Provide the (x, y) coordinate of the cell's center where the given text is located.  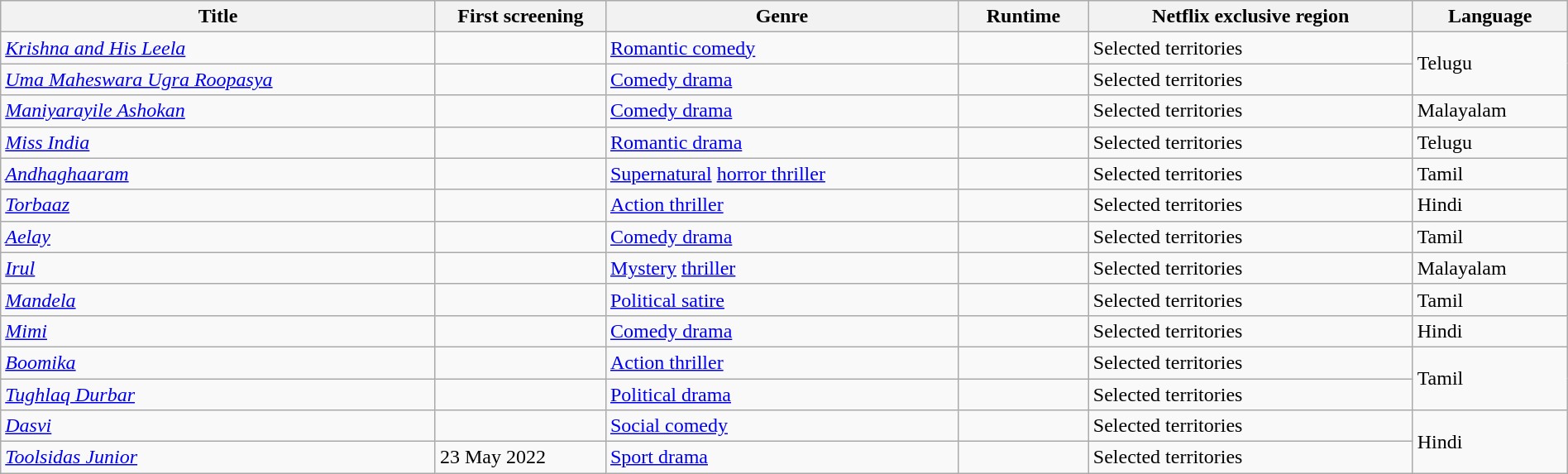
Mystery thriller (782, 268)
Torbaaz (218, 205)
Title (218, 17)
Language (1490, 17)
23 May 2022 (520, 457)
Tughlaq Durbar (218, 395)
Dasvi (218, 426)
Political drama (782, 395)
Irul (218, 268)
Mandela (218, 299)
Sport drama (782, 457)
Romantic comedy (782, 48)
First screening (520, 17)
Toolsidas Junior (218, 457)
Miss India (218, 142)
Runtime (1023, 17)
Aelay (218, 237)
Netflix exclusive region (1250, 17)
Supernatural horror thriller (782, 174)
Political satire (782, 299)
Andhaghaaram (218, 174)
Romantic drama (782, 142)
Uma Maheswara Ugra Roopasya (218, 79)
Boomika (218, 362)
Krishna and His Leela (218, 48)
Genre (782, 17)
Maniyarayile Ashokan (218, 111)
Mimi (218, 331)
Social comedy (782, 426)
